Identify which cell holds the provided text, then report its (X, Y) central coordinate. 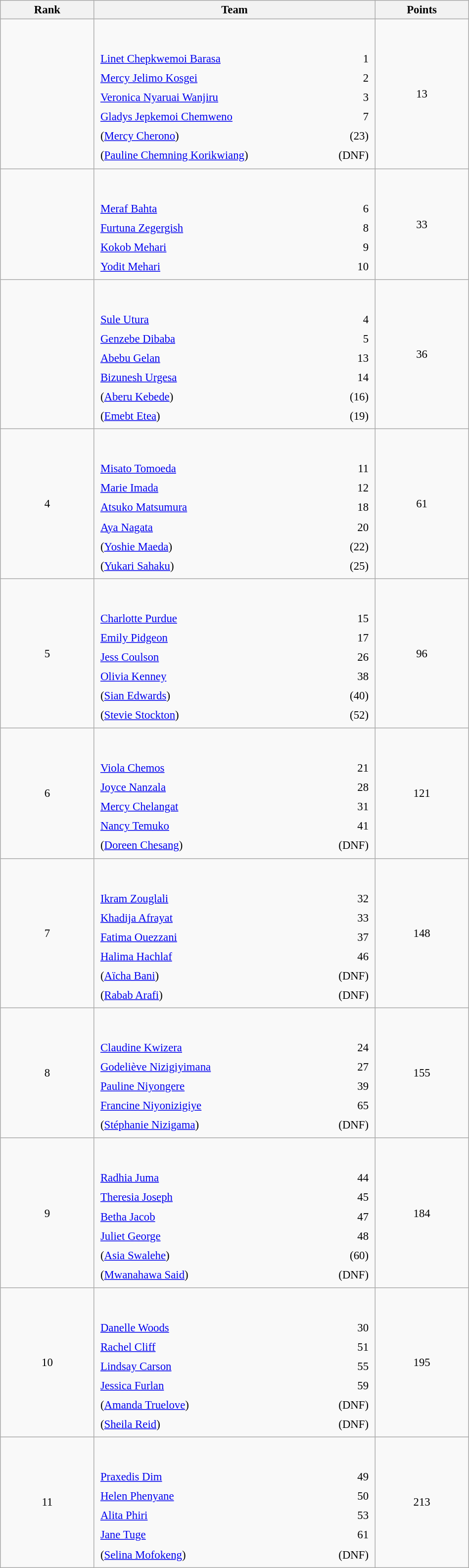
51 (334, 1347)
Meraf Bahta 6 Furtuna Zegergish 8 Kokob Mehari 9 Yodit Mehari 10 (234, 224)
46 (330, 956)
Theresia Joseph (197, 1197)
(Selina Mofokeng) (196, 1554)
Danelle Woods 30 Rachel Cliff 51 Lindsay Carson 55 Jessica Furlan 59 (Amanda Truelove) (DNF) (Sheila Reid) (DNF) (234, 1363)
32 (330, 898)
53 (333, 1516)
Points (422, 10)
28 (332, 787)
Claudine Kwizera 24 Godeliève Nizigiyimana 27 Pauline Niyongere 39 Francine Niyonizigiye 65 (Stéphanie Nizigama) (DNF) (234, 1073)
17 (341, 637)
Misato Tomoeda 11 Marie Imada 12 Atsuko Matsumura 18 Aya Nagata 20 (Yoshie Maeda) (22) (Yukari Sahaku) (25) (234, 504)
Team (234, 10)
30 (334, 1327)
Misato Tomoeda (206, 469)
1 (345, 59)
Emily Pidgeon (204, 637)
38 (341, 677)
Genzebe Dibaba (203, 339)
Khadija Afrayat (193, 918)
(Aïcha Bani) (193, 976)
Furtuna Zegergish (213, 228)
148 (422, 933)
15 (341, 618)
Jess Coulson (204, 657)
Rachel Cliff (197, 1347)
50 (333, 1496)
(Pauline Chemning Korikwiang) (209, 155)
Pauline Niyongere (202, 1086)
Joyce Nanzala (195, 787)
(Yoshie Maeda) (206, 546)
Atsuko Matsumura (206, 507)
(Stevie Stockton) (204, 715)
Kokob Mehari (213, 247)
Praxedis Dim 49 Helen Phenyane 50 Alita Phiri 53 Jane Tuge 61 (Selina Mofokeng) (DNF) (234, 1503)
Charlotte Purdue 15 Emily Pidgeon 17 Jess Coulson 26 Olivia Kenney 38 (Sian Edwards) (40) (Stevie Stockton) (52) (234, 653)
(Mwanahawa Said) (197, 1274)
27 (339, 1067)
Radhia Juma (197, 1178)
Mercy Jelimo Kosgei (209, 78)
47 (333, 1217)
65 (339, 1106)
48 (333, 1236)
(Emebt Etea) (203, 416)
Charlotte Purdue (204, 618)
2 (345, 78)
(Rabab Arafi) (193, 995)
(Sian Edwards) (204, 696)
Juliet George (197, 1236)
96 (422, 653)
Francine Niyonizigiye (202, 1106)
Fatima Ouezzani (193, 937)
Linet Chepkwemoi Barasa (209, 59)
(16) (340, 396)
155 (422, 1073)
Claudine Kwizera (202, 1048)
Ikram Zouglali (193, 898)
Sule Utura (203, 319)
Halima Hachlaf (193, 956)
Danelle Woods (197, 1327)
Nancy Temuko (195, 826)
Marie Imada (206, 488)
213 (422, 1503)
26 (341, 657)
18 (343, 507)
(19) (340, 416)
39 (339, 1086)
Yodit Mehari (213, 266)
59 (334, 1385)
20 (343, 527)
55 (334, 1366)
(23) (345, 136)
(Stéphanie Nizigama) (202, 1125)
Gladys Jepkemoi Chemweno (209, 117)
31 (332, 807)
Alita Phiri (196, 1516)
(Doreen Chesang) (195, 845)
(40) (341, 696)
36 (422, 354)
(Mercy Cherono) (209, 136)
184 (422, 1213)
Betha Jacob (197, 1217)
(52) (341, 715)
195 (422, 1363)
Rank (47, 10)
12 (343, 488)
Mercy Chelangat (195, 807)
Sule Utura 4 Genzebe Dibaba 5 Abebu Gelan 13 Bizunesh Urgesa 14 (Aberu Kebede) (16) (Emebt Etea) (19) (234, 354)
Viola Chemos (195, 768)
Radhia Juma 44 Theresia Joseph 45 Betha Jacob 47 Juliet George 48 (Asia Swalehe) (60) (Mwanahawa Said) (DNF) (234, 1213)
Ikram Zouglali 32 Khadija Afrayat 33 Fatima Ouezzani 37 Halima Hachlaf 46 (Aïcha Bani) (DNF) (Rabab Arafi) (DNF) (234, 933)
14 (340, 377)
Bizunesh Urgesa (203, 377)
Helen Phenyane (196, 1496)
(Aberu Kebede) (203, 396)
37 (330, 937)
Olivia Kenney (204, 677)
Viola Chemos 21 Joyce Nanzala 28 Mercy Chelangat 31 Nancy Temuko 41 (Doreen Chesang) (DNF) (234, 793)
Abebu Gelan (203, 358)
Jessica Furlan (197, 1385)
45 (333, 1197)
Praxedis Dim (196, 1477)
Meraf Bahta (213, 208)
121 (422, 793)
44 (333, 1178)
(Asia Swalehe) (197, 1255)
(25) (343, 566)
Veronica Nyaruai Wanjiru (209, 98)
Jane Tuge (196, 1535)
21 (332, 768)
(60) (333, 1255)
(Sheila Reid) (197, 1424)
(Amanda Truelove) (197, 1405)
49 (333, 1477)
3 (345, 98)
Aya Nagata (206, 527)
41 (332, 826)
(Yukari Sahaku) (206, 566)
Lindsay Carson (197, 1366)
24 (339, 1048)
Godeliève Nizigiyimana (202, 1067)
(22) (343, 546)
